Detect which cell encompasses the target text, then output its (X, Y) center coordinate. 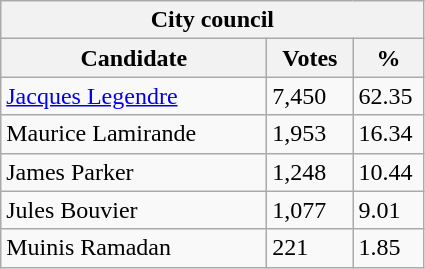
1,248 (310, 172)
10.44 (388, 172)
Jacques Legendre (134, 96)
221 (310, 248)
Votes (310, 58)
62.35 (388, 96)
% (388, 58)
Maurice Lamirande (134, 134)
1,953 (310, 134)
Jules Bouvier (134, 210)
Muinis Ramadan (134, 248)
1,077 (310, 210)
Candidate (134, 58)
1.85 (388, 248)
16.34 (388, 134)
9.01 (388, 210)
James Parker (134, 172)
7,450 (310, 96)
City council (212, 20)
